Output the (x, y) coordinate of the center of the cell containing the given text.  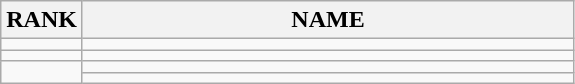
NAME (328, 20)
RANK (42, 20)
